Find where the given text appears and provide that cell's center as [X, Y] coordinate. 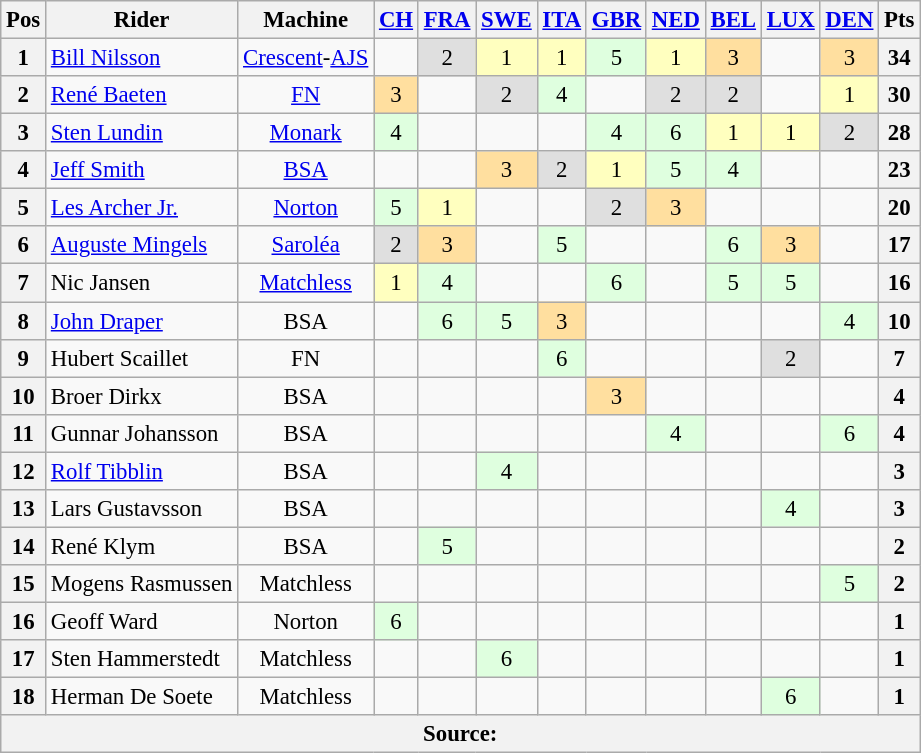
Machine [306, 20]
Pts [900, 20]
15 [24, 584]
Auguste Mingels [142, 245]
DEN [850, 20]
Monark [306, 133]
Sten Hammerstedt [142, 659]
René Klym [142, 546]
23 [900, 170]
LUX [790, 20]
28 [900, 133]
Sten Lundin [142, 133]
Rolf Tibblin [142, 471]
Broer Dirkx [142, 396]
Gunnar Johansson [142, 433]
20 [900, 208]
Herman De Soete [142, 697]
30 [900, 95]
Lars Gustavsson [142, 509]
8 [24, 321]
Bill Nilsson [142, 58]
14 [24, 546]
Pos [24, 20]
Nic Jansen [142, 283]
René Baeten [142, 95]
13 [24, 509]
Jeff Smith [142, 170]
NED [676, 20]
11 [24, 433]
Geoff Ward [142, 621]
9 [24, 358]
Saroléa [306, 245]
Les Archer Jr. [142, 208]
SWE [506, 20]
Hubert Scaillet [142, 358]
ITA [562, 20]
34 [900, 58]
Mogens Rasmussen [142, 584]
12 [24, 471]
GBR [616, 20]
Source: [460, 734]
BEL [733, 20]
Crescent-AJS [306, 58]
John Draper [142, 321]
18 [24, 697]
CH [396, 20]
FRA [446, 20]
Rider [142, 20]
